Determine the (X, Y) coordinate at the center of the cell enclosing the given text.  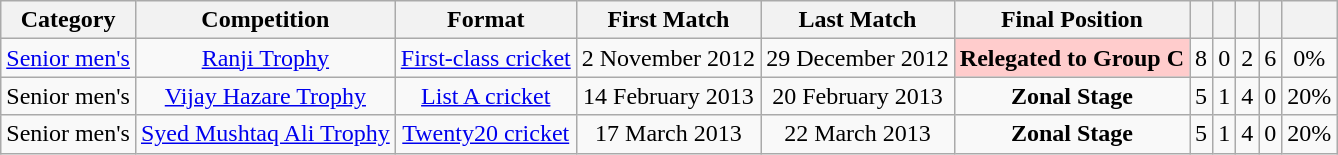
Relegated to Group C (1072, 58)
Competition (265, 20)
2 November 2012 (668, 58)
Twenty20 cricket (486, 134)
20 February 2013 (858, 96)
Last Match (858, 20)
Syed Mushtaq Ali Trophy (265, 134)
Vijay Hazare Trophy (265, 96)
14 February 2013 (668, 96)
8 (1202, 58)
List A cricket (486, 96)
22 March 2013 (858, 134)
29 December 2012 (858, 58)
Format (486, 20)
Final Position (1072, 20)
17 March 2013 (668, 134)
First Match (668, 20)
First-class cricket (486, 58)
Category (68, 20)
0% (1310, 58)
Ranji Trophy (265, 58)
2 (1248, 58)
6 (1270, 58)
